For the text-containing cell, return its midpoint in [X, Y] coordinate format. 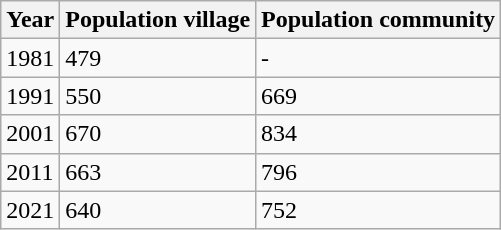
2021 [30, 210]
670 [158, 134]
2011 [30, 172]
- [378, 58]
669 [378, 96]
Population community [378, 20]
479 [158, 58]
1981 [30, 58]
834 [378, 134]
752 [378, 210]
Population village [158, 20]
550 [158, 96]
796 [378, 172]
1991 [30, 96]
640 [158, 210]
2001 [30, 134]
Year [30, 20]
663 [158, 172]
